Capture the cell that displays the provided text and extract its [X, Y] central coordinate. 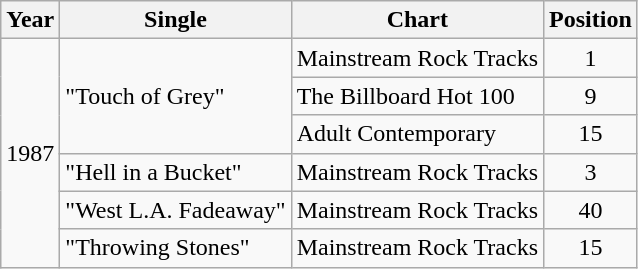
Chart [417, 20]
9 [591, 96]
40 [591, 210]
"Hell in a Bucket" [176, 172]
Single [176, 20]
The Billboard Hot 100 [417, 96]
Adult Contemporary [417, 134]
"Throwing Stones" [176, 248]
"West L.A. Fadeaway" [176, 210]
"Touch of Grey" [176, 96]
1987 [30, 153]
Year [30, 20]
1 [591, 58]
Position [591, 20]
3 [591, 172]
